Output the [x, y] coordinate of the center of the cell containing the given text.  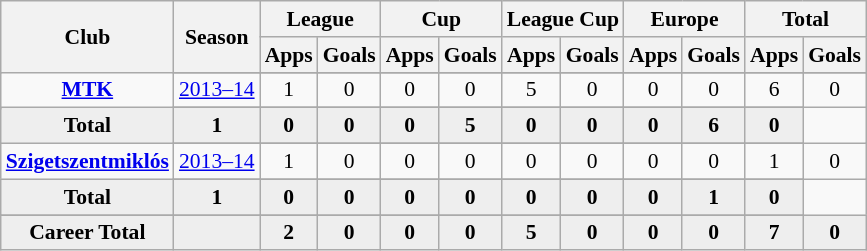
Club [88, 36]
MTK [88, 90]
League Cup [563, 19]
Europe [684, 19]
2 [289, 233]
Career Total [88, 233]
Cup [442, 19]
Season [217, 36]
7 [774, 233]
League [320, 19]
Szigetszentmiklós [88, 162]
